Return the [x, y] coordinate for the center point of the cell that contains the specified text.  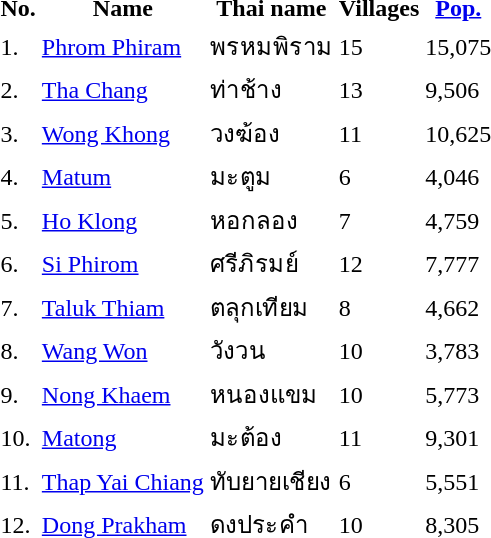
มะต้อง [271, 438]
Si Phirom [122, 264]
12 [378, 264]
วังวน [271, 350]
Tha Chang [122, 90]
หนองแขม [271, 394]
ทับยายเชียง [271, 481]
Phrom Phiram [122, 46]
Wong Khong [122, 133]
Matum [122, 176]
Ho Klong [122, 220]
มะตูม [271, 176]
Taluk Thiam [122, 307]
13 [378, 90]
15 [378, 46]
ศรีภิรมย์ [271, 264]
ตลุกเทียม [271, 307]
พรหมพิราม [271, 46]
ท่าช้าง [271, 90]
Matong [122, 438]
Nong Khaem [122, 394]
7 [378, 220]
Wang Won [122, 350]
Thap Yai Chiang [122, 481]
วงฆ้อง [271, 133]
8 [378, 307]
หอกลอง [271, 220]
